From the cell containing the given text, extract its center point as (x, y) coordinate. 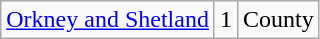
County (278, 20)
1 (226, 20)
Orkney and Shetland (108, 20)
